Return the [x, y] coordinate for the center point of the cell that contains the specified text.  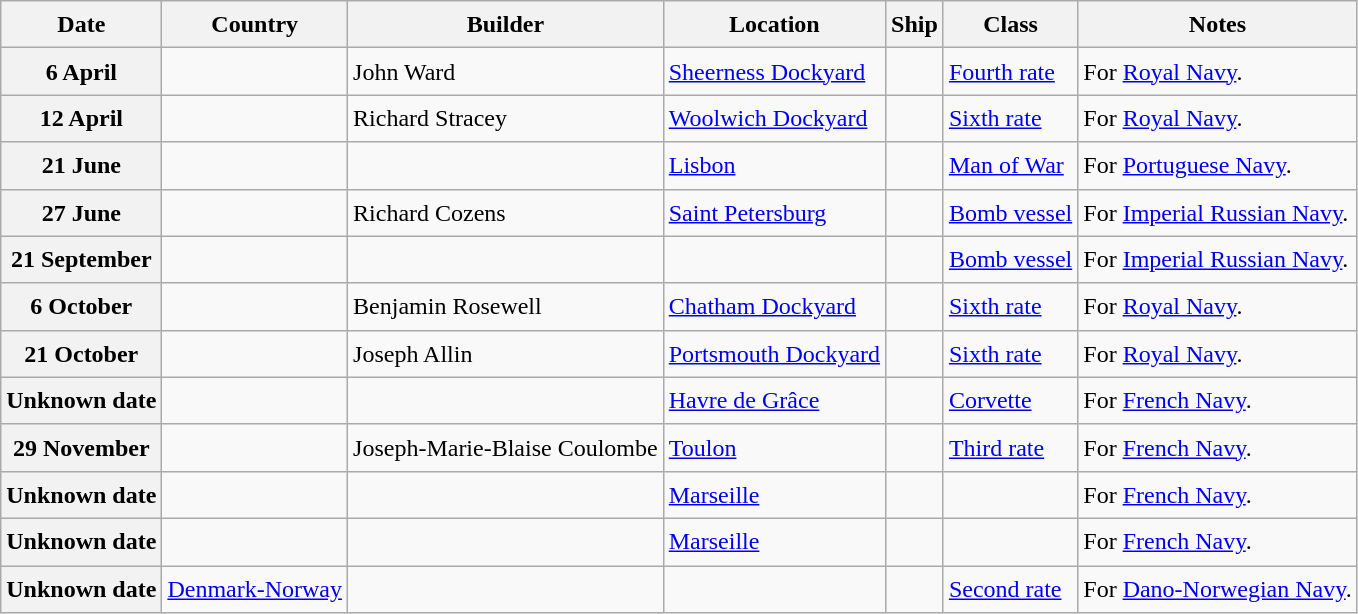
Joseph Allin [506, 354]
21 October [82, 354]
21 September [82, 260]
Richard Stracey [506, 118]
27 June [82, 212]
Notes [1218, 24]
Richard Cozens [506, 212]
Woolwich Dockyard [774, 118]
21 June [82, 166]
John Ward [506, 72]
Sheerness Dockyard [774, 72]
Saint Petersburg [774, 212]
Benjamin Rosewell [506, 306]
Toulon [774, 448]
Country [255, 24]
Second rate [1010, 590]
Corvette [1010, 400]
Chatham Dockyard [774, 306]
29 November [82, 448]
6 April [82, 72]
Havre de Grâce [774, 400]
Third rate [1010, 448]
Denmark-Norway [255, 590]
Fourth rate [1010, 72]
Portsmouth Dockyard [774, 354]
Joseph-Marie-Blaise Coulombe [506, 448]
12 April [82, 118]
For Dano-Norwegian Navy. [1218, 590]
Class [1010, 24]
Man of War [1010, 166]
Date [82, 24]
6 October [82, 306]
Ship [915, 24]
Builder [506, 24]
Lisbon [774, 166]
For Portuguese Navy. [1218, 166]
Location [774, 24]
